Detect which cell encompasses the target text, then output its (X, Y) center coordinate. 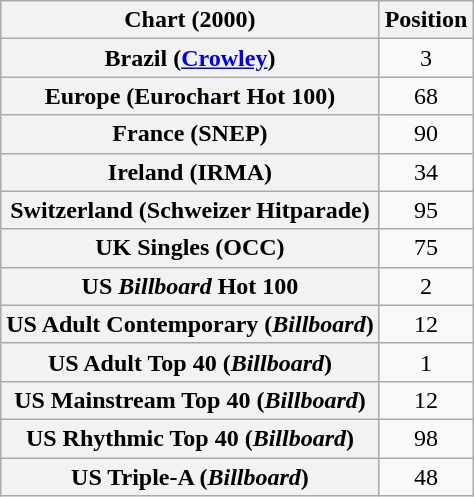
Ireland (IRMA) (190, 172)
Brazil (Crowley) (190, 58)
1 (426, 362)
95 (426, 210)
US Adult Top 40 (Billboard) (190, 362)
34 (426, 172)
Europe (Eurochart Hot 100) (190, 96)
US Rhythmic Top 40 (Billboard) (190, 438)
US Mainstream Top 40 (Billboard) (190, 400)
90 (426, 134)
2 (426, 286)
Position (426, 20)
US Adult Contemporary (Billboard) (190, 324)
US Triple-A (Billboard) (190, 477)
98 (426, 438)
75 (426, 248)
France (SNEP) (190, 134)
US Billboard Hot 100 (190, 286)
Chart (2000) (190, 20)
48 (426, 477)
68 (426, 96)
3 (426, 58)
Switzerland (Schweizer Hitparade) (190, 210)
UK Singles (OCC) (190, 248)
